From the cell containing the given text, extract its center point as (X, Y) coordinate. 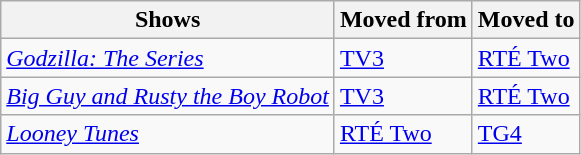
Big Guy and Rusty the Boy Robot (168, 96)
Shows (168, 20)
Godzilla: The Series (168, 58)
Moved from (403, 20)
Moved to (526, 20)
Looney Tunes (168, 134)
TG4 (526, 134)
